Determine the (X, Y) coordinate at the center of the cell enclosing the given text.  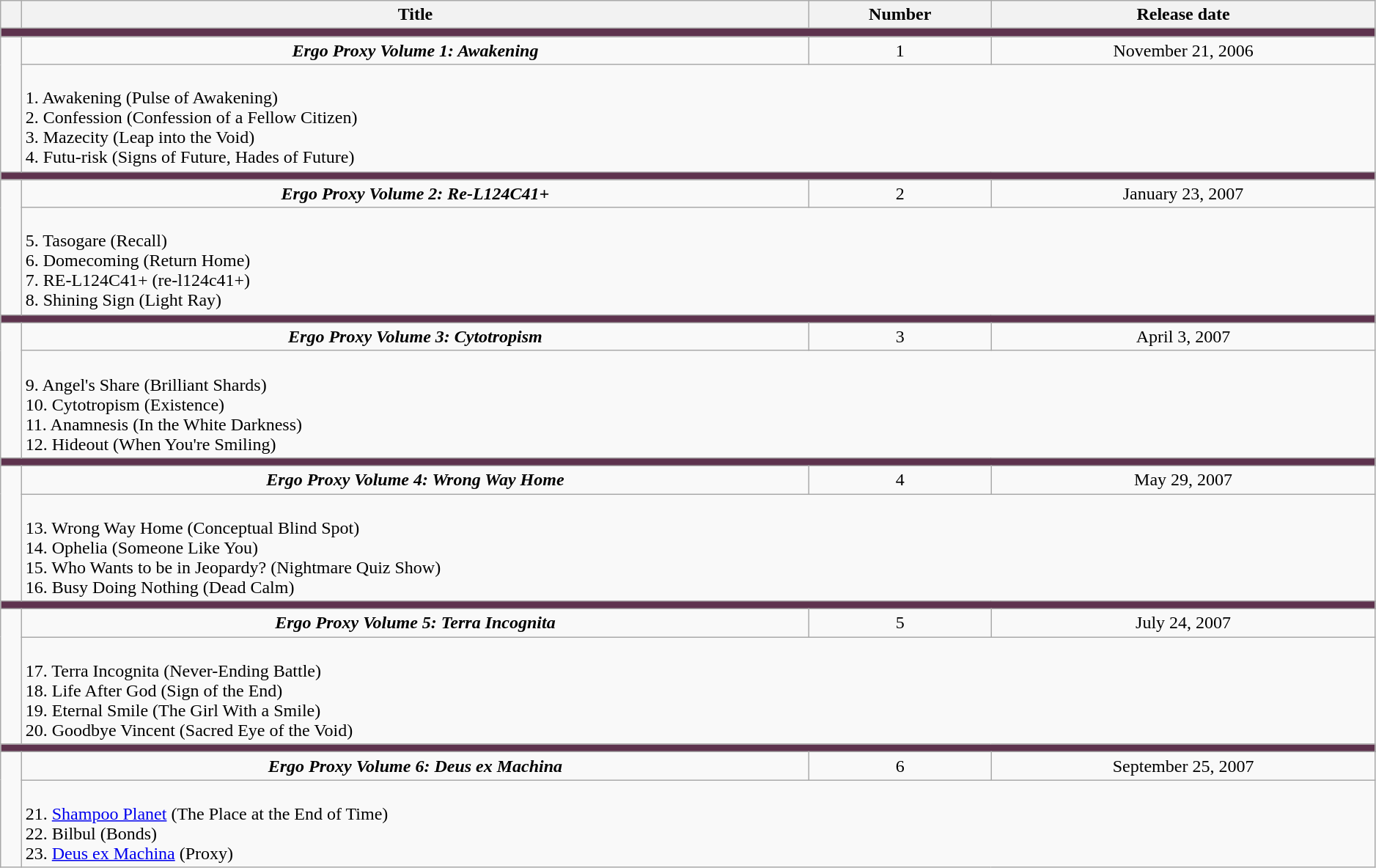
July 24, 2007 (1183, 623)
April 3, 2007 (1183, 336)
Title (415, 15)
September 25, 2007 (1183, 766)
Ergo Proxy Volume 1: Awakening (415, 51)
Ergo Proxy Volume 4: Wrong Way Home (415, 479)
3 (900, 336)
Ergo Proxy Volume 5: Terra Incognita (415, 623)
November 21, 2006 (1183, 51)
Number (900, 15)
Ergo Proxy Volume 3: Cytotropism (415, 336)
January 23, 2007 (1183, 194)
2 (900, 194)
4 (900, 479)
1 (900, 51)
21. Shampoo Planet (The Place at the End of Time) 22. Bilbul (Bonds) 23. Deus ex Machina (Proxy) (698, 824)
Ergo Proxy Volume 2: Re-L124C41+ (415, 194)
5 (900, 623)
Release date (1183, 15)
6 (900, 766)
May 29, 2007 (1183, 479)
5. Tasogare (Recall) 6. Domecoming (Return Home) 7. RE-L124C41+ (re-l124c41+) 8. Shining Sign (Light Ray) (698, 261)
Ergo Proxy Volume 6: Deus ex Machina (415, 766)
9. Angel's Share (Brilliant Shards) 10. Cytotropism (Existence) 11. Anamnesis (In the White Darkness) 12. Hideout (When You're Smiling) (698, 404)
